From the cell containing the given text, extract its center point as [X, Y] coordinate. 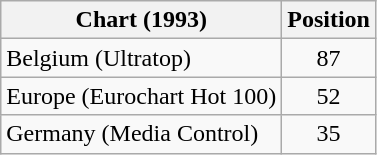
Germany (Media Control) [142, 134]
Chart (1993) [142, 20]
52 [329, 96]
Position [329, 20]
Europe (Eurochart Hot 100) [142, 96]
Belgium (Ultratop) [142, 58]
35 [329, 134]
87 [329, 58]
